Detect which cell encompasses the target text, then output its (X, Y) center coordinate. 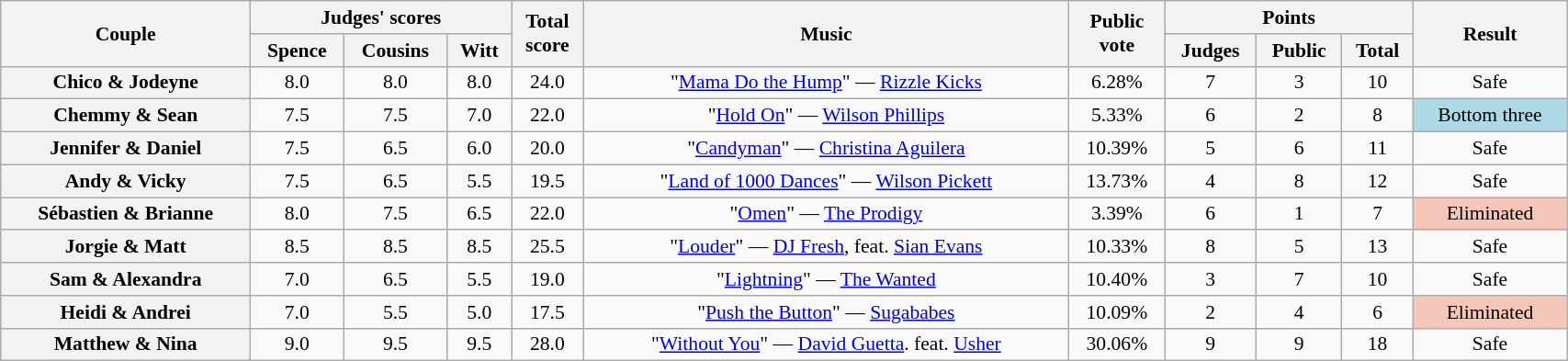
12 (1378, 181)
Chemmy & Sean (126, 116)
30.06% (1117, 344)
20.0 (547, 149)
Music (827, 33)
Totalscore (547, 33)
13.73% (1117, 181)
Sam & Alexandra (126, 279)
"Mama Do the Hump" — Rizzle Kicks (827, 83)
Spence (298, 51)
Jorgie & Matt (126, 247)
"Hold On" — Wilson Phillips (827, 116)
24.0 (547, 83)
"Push the Button" — Sugababes (827, 312)
Chico & Jodeyne (126, 83)
6.0 (479, 149)
10.40% (1117, 279)
28.0 (547, 344)
Publicvote (1117, 33)
19.5 (547, 181)
Points (1290, 17)
Andy & Vicky (126, 181)
17.5 (547, 312)
3.39% (1117, 214)
13 (1378, 247)
"Omen" — The Prodigy (827, 214)
Judges' scores (381, 17)
Bottom three (1490, 116)
Cousins (395, 51)
Witt (479, 51)
Jennifer & Daniel (126, 149)
1 (1299, 214)
25.5 (547, 247)
6.28% (1117, 83)
5.33% (1117, 116)
"Lightning" — The Wanted (827, 279)
11 (1378, 149)
Public (1299, 51)
"Land of 1000 Dances" — Wilson Pickett (827, 181)
10.33% (1117, 247)
Total (1378, 51)
9.0 (298, 344)
Couple (126, 33)
10.09% (1117, 312)
"Candyman" — Christina Aguilera (827, 149)
10.39% (1117, 149)
19.0 (547, 279)
Matthew & Nina (126, 344)
"Louder" — DJ Fresh, feat. Sian Evans (827, 247)
18 (1378, 344)
5.0 (479, 312)
Result (1490, 33)
Judges (1211, 51)
Heidi & Andrei (126, 312)
"Without You" — David Guetta. feat. Usher (827, 344)
Sébastien & Brianne (126, 214)
